Locate the cell with the specified text and output its [X, Y] center coordinate. 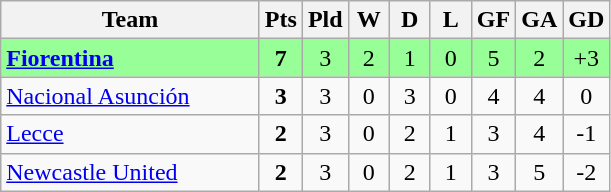
Newcastle United [130, 172]
D [410, 20]
W [368, 20]
GD [586, 20]
Lecce [130, 134]
-2 [586, 172]
Nacional Asunción [130, 96]
Team [130, 20]
GA [540, 20]
Pts [280, 20]
GF [493, 20]
7 [280, 58]
L [450, 20]
Fiorentina [130, 58]
-1 [586, 134]
+3 [586, 58]
Pld [325, 20]
